From the cell containing the given text, extract its center point as (x, y) coordinate. 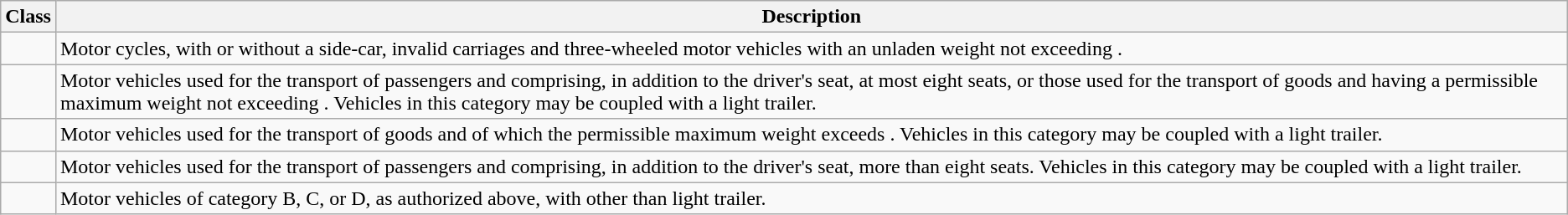
Motor cycles, with or without a side-car, invalid carriages and three-wheeled motor vehicles with an unladen weight not exceeding . (811, 49)
Description (811, 17)
Motor vehicles of category B, C, or D, as authorized above, with other than light trailer. (811, 198)
Class (28, 17)
